Scan for the cell matching the given text and deliver its [x, y] coordinate at center. 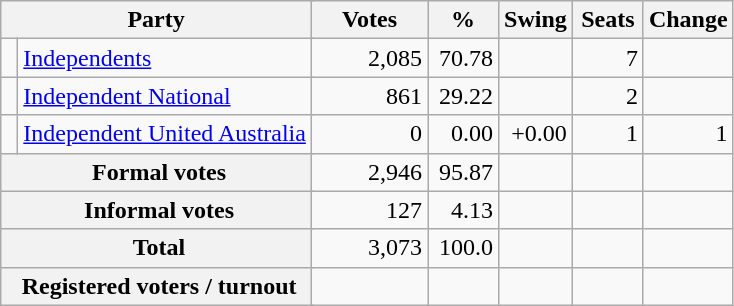
Formal votes [156, 172]
Independents [165, 58]
3,073 [369, 248]
Party [156, 20]
+0.00 [536, 134]
861 [369, 96]
2,085 [369, 58]
95.87 [464, 172]
Total [156, 248]
4.13 [464, 210]
2,946 [369, 172]
0.00 [464, 134]
% [464, 20]
Independent United Australia [165, 134]
Registered voters / turnout [156, 286]
Independent National [165, 96]
127 [369, 210]
29.22 [464, 96]
70.78 [464, 58]
7 [608, 58]
Votes [369, 20]
Seats [608, 20]
0 [369, 134]
Swing [536, 20]
2 [608, 96]
Change [688, 20]
Informal votes [156, 210]
100.0 [464, 248]
